Search for the cell housing the specified text and yield its [X, Y] center coordinate. 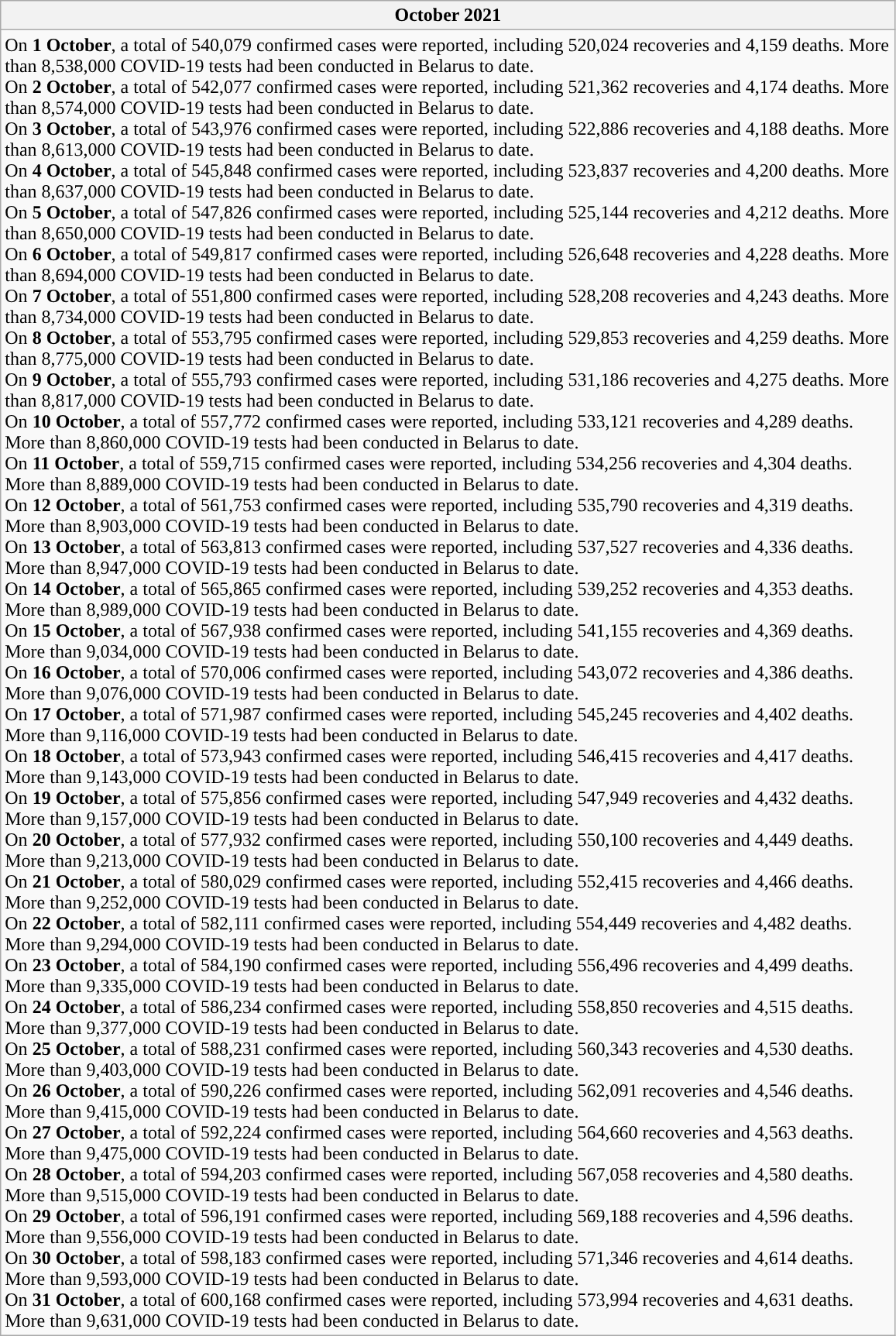
October 2021 [448, 15]
